Locate the cell with the specified text and output its [X, Y] center coordinate. 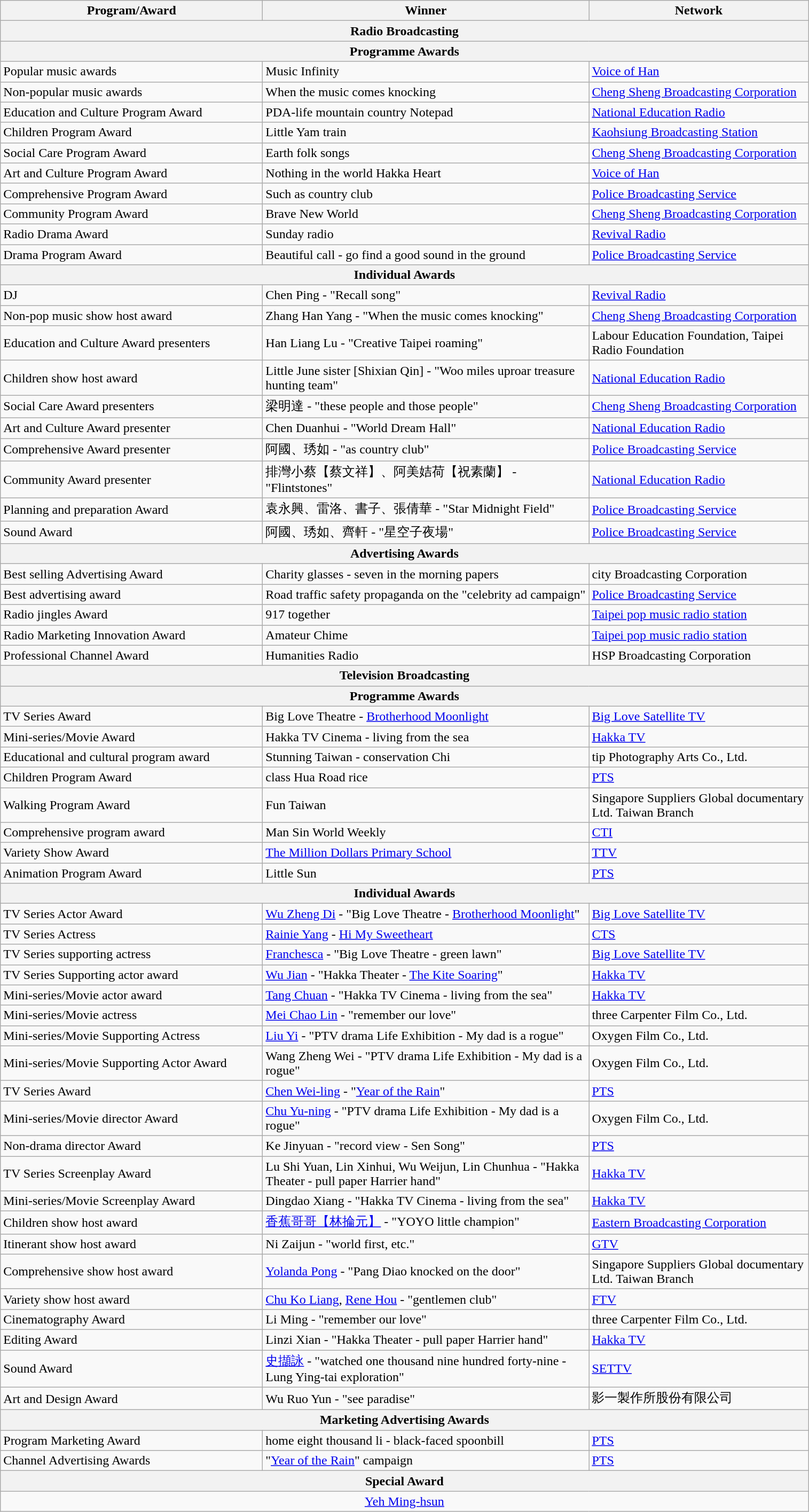
Nothing in the world Hakka Heart [426, 173]
Special Award [405, 1481]
Professional Channel Award [131, 655]
Wu Ruo Yun - "see paradise" [426, 1398]
Hakka TV Cinema - living from the sea [426, 737]
Linzi Xian - "Hakka Theater - pull paper Harrier hand" [426, 1339]
Yeh Ming-hsun [405, 1501]
Radio Marketing Innovation Award [131, 635]
CTS [698, 934]
Comprehensive show host award [131, 1271]
Channel Advertising Awards [131, 1461]
Man Sin World Weekly [426, 833]
class Hua Road rice [426, 777]
香蕉哥哥【林掄元】 - "YOYO little champion" [426, 1223]
Humanities Radio [426, 655]
Mini-series/Movie Award [131, 737]
Chen Duanhui - "World Dream Hall" [426, 428]
TV Series Actor Award [131, 914]
Network [698, 11]
Marketing Advertising Awards [405, 1420]
Such as country club [426, 193]
Music Infinity [426, 72]
Drama Program Award [131, 255]
Mei Chao Lin - "remember our love" [426, 1015]
917 together [426, 615]
PDA-life mountain country Notepad [426, 112]
Road traffic safety propaganda on the "celebrity ad campaign" [426, 594]
"Year of the Rain" campaign [426, 1461]
Variety Show Award [131, 853]
Labour Education Foundation, Taipei Radio Foundation [698, 343]
Charity glasses - seven in the morning papers [426, 574]
Zhang Han Yang - "When the music comes knocking" [426, 316]
Mini-series/Movie actor award [131, 995]
Wu Jian - "Hakka Theater - The Kite Soaring" [426, 975]
Ni Zaijun - "world first, etc." [426, 1244]
TV Series Screenplay Award [131, 1173]
Comprehensive Program Award [131, 193]
Non-popular music awards [131, 92]
tip Photography Arts Co., Ltd. [698, 757]
TTV [698, 853]
TV Series Actress [131, 934]
When the music comes knocking [426, 92]
Dingdao Xiang - "Hakka TV Cinema - living from the sea" [426, 1201]
HSP Broadcasting Corporation [698, 655]
Mini-series/Movie actress [131, 1015]
Wu Zheng Di - "Big Love Theatre - Brotherhood Moonlight" [426, 914]
Amateur Chime [426, 635]
Franchesca - "Big Love Theatre - green lawn" [426, 954]
Community Program Award [131, 214]
Mini-series/Movie Supporting Actor Award [131, 1063]
Social Care Program Award [131, 153]
Art and Culture Program Award [131, 173]
Radio Drama Award [131, 234]
史擷詠 - "watched one thousand nine hundred forty-nine - Lung Ying-tai exploration" [426, 1369]
阿國、琇如、齊軒 - "星空子夜場" [426, 532]
Winner [426, 11]
Educational and cultural program award [131, 757]
Art and Design Award [131, 1398]
GTV [698, 1244]
TV Series Supporting actor award [131, 975]
Radio Broadcasting [405, 31]
home eight thousand li - black-faced spoonbill [426, 1440]
DJ [131, 295]
Mini-series/Movie Supporting Actress [131, 1036]
Animation Program Award [131, 873]
Little Yam train [426, 132]
Radio jingles Award [131, 615]
Eastern Broadcasting Corporation [698, 1223]
Little June sister [Shixian Qin] - "Woo miles uproar treasure hunting team" [426, 378]
袁永興、雷洛、書子、張倩華 - "Star Midnight Field" [426, 510]
Social Care Award presenters [131, 407]
Sunday radio [426, 234]
Kaohsiung Broadcasting Station [698, 132]
Television Broadcasting [405, 676]
排灣小蔡【蔡文祥】、阿美姞荷【祝素蘭】 - "Flintstones" [426, 480]
Li Ming - "remember our love" [426, 1319]
CTI [698, 833]
Chu Yu-ning - "PTV drama Life Exhibition - My dad is a rogue" [426, 1118]
Rainie Yang - Hi My Sweetheart [426, 934]
Art and Culture Award presenter [131, 428]
Liu Yi - "PTV drama Life Exhibition - My dad is a rogue" [426, 1036]
Non-drama director Award [131, 1146]
Variety show host award [131, 1299]
The Million Dollars Primary School [426, 853]
Yolanda Pong - "Pang Diao knocked on the door" [426, 1271]
阿國、琇如 - "as country club" [426, 450]
Best selling Advertising Award [131, 574]
city Broadcasting Corporation [698, 574]
Lu Shi Yuan, Lin Xinhui, Wu Weijun, Lin Chunhua - "Hakka Theater - pull paper Harrier hand" [426, 1173]
Education and Culture Award presenters [131, 343]
Big Love Theatre - Brotherhood Moonlight [426, 716]
Tang Chuan - "Hakka TV Cinema - living from the sea" [426, 995]
Cinematography Award [131, 1319]
Earth folk songs [426, 153]
Advertising Awards [405, 554]
Program Marketing Award [131, 1440]
Planning and preparation Award [131, 510]
Program/Award [131, 11]
Mini-series/Movie Screenplay Award [131, 1201]
Walking Program Award [131, 804]
FTV [698, 1299]
Comprehensive Award presenter [131, 450]
Comprehensive program award [131, 833]
Best advertising award [131, 594]
Little Sun [426, 873]
TV Series supporting actress [131, 954]
影一製作所股份有限公司 [698, 1398]
Han Liang Lu - "Creative Taipei roaming" [426, 343]
Popular music awards [131, 72]
Chu Ko Liang, Rene Hou - "gentlemen club" [426, 1299]
Beautiful call - go find a good sound in the ground [426, 255]
Community Award presenter [131, 480]
Editing Award [131, 1339]
Chen Wei-ling - "Year of the Rain" [426, 1091]
Fun Taiwan [426, 804]
Wang Zheng Wei - "PTV drama Life Exhibition - My dad is a rogue" [426, 1063]
梁明達 - "these people and those people" [426, 407]
Non-pop music show host award [131, 316]
SETTV [698, 1369]
Ke Jinyuan - "record view - Sen Song" [426, 1146]
Mini-series/Movie director Award [131, 1118]
Itinerant show host award [131, 1244]
Stunning Taiwan - conservation Chi [426, 757]
Education and Culture Program Award [131, 112]
Brave New World [426, 214]
Chen Ping - "Recall song" [426, 295]
